Return [x, y] of the center of cell containing provided text 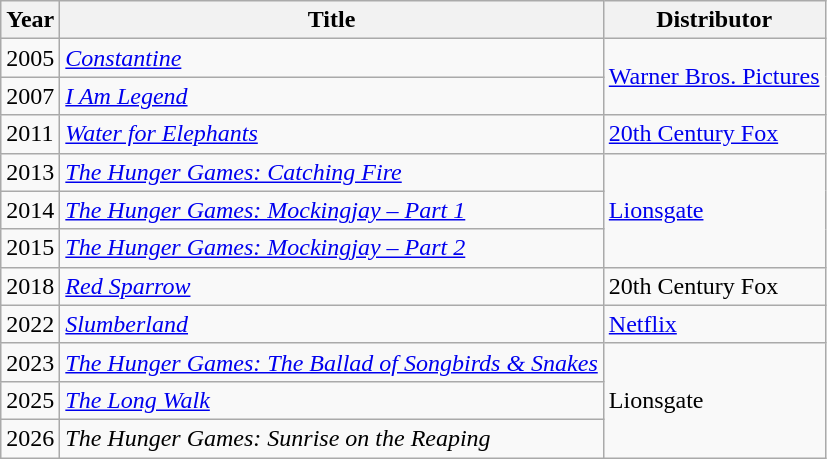
The Hunger Games: Mockingjay – Part 1 [332, 210]
Water for Elephants [332, 134]
The Hunger Games: The Ballad of Songbirds & Snakes [332, 362]
Constantine [332, 58]
2013 [30, 172]
Red Sparrow [332, 286]
Distributor [714, 20]
Slumberland [332, 324]
2005 [30, 58]
2022 [30, 324]
2025 [30, 400]
Title [332, 20]
2018 [30, 286]
The Long Walk [332, 400]
2014 [30, 210]
Warner Bros. Pictures [714, 77]
2007 [30, 96]
The Hunger Games: Sunrise on the Reaping [332, 438]
2015 [30, 248]
2023 [30, 362]
Netflix [714, 324]
2011 [30, 134]
The Hunger Games: Catching Fire [332, 172]
2026 [30, 438]
I Am Legend [332, 96]
The Hunger Games: Mockingjay – Part 2 [332, 248]
Year [30, 20]
